Scan for the cell matching the given text and deliver its (X, Y) coordinate at center. 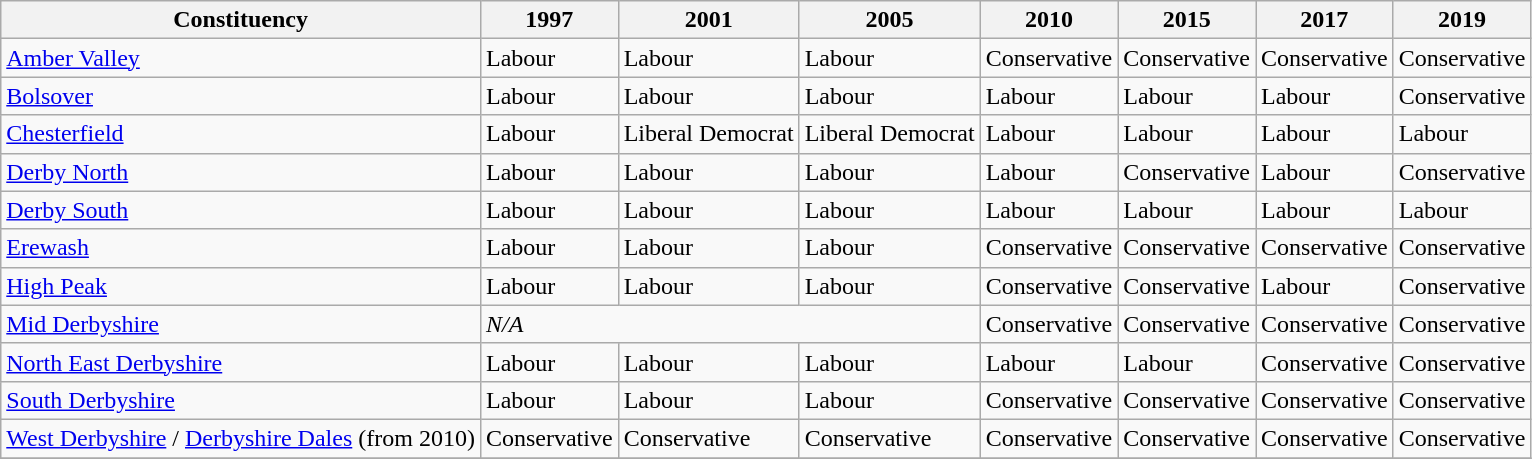
Mid Derbyshire (241, 324)
North East Derbyshire (241, 362)
Erewash (241, 248)
Constituency (241, 20)
Bolsover (241, 96)
Derby North (241, 172)
2005 (890, 20)
N/A (730, 324)
2019 (1462, 20)
High Peak (241, 286)
Chesterfield (241, 134)
2015 (1187, 20)
South Derbyshire (241, 400)
Amber Valley (241, 58)
2017 (1325, 20)
2010 (1049, 20)
2001 (708, 20)
West Derbyshire / Derbyshire Dales (from 2010) (241, 438)
Derby South (241, 210)
1997 (549, 20)
